Scan for the cell matching the given text and deliver its (x, y) coordinate at center. 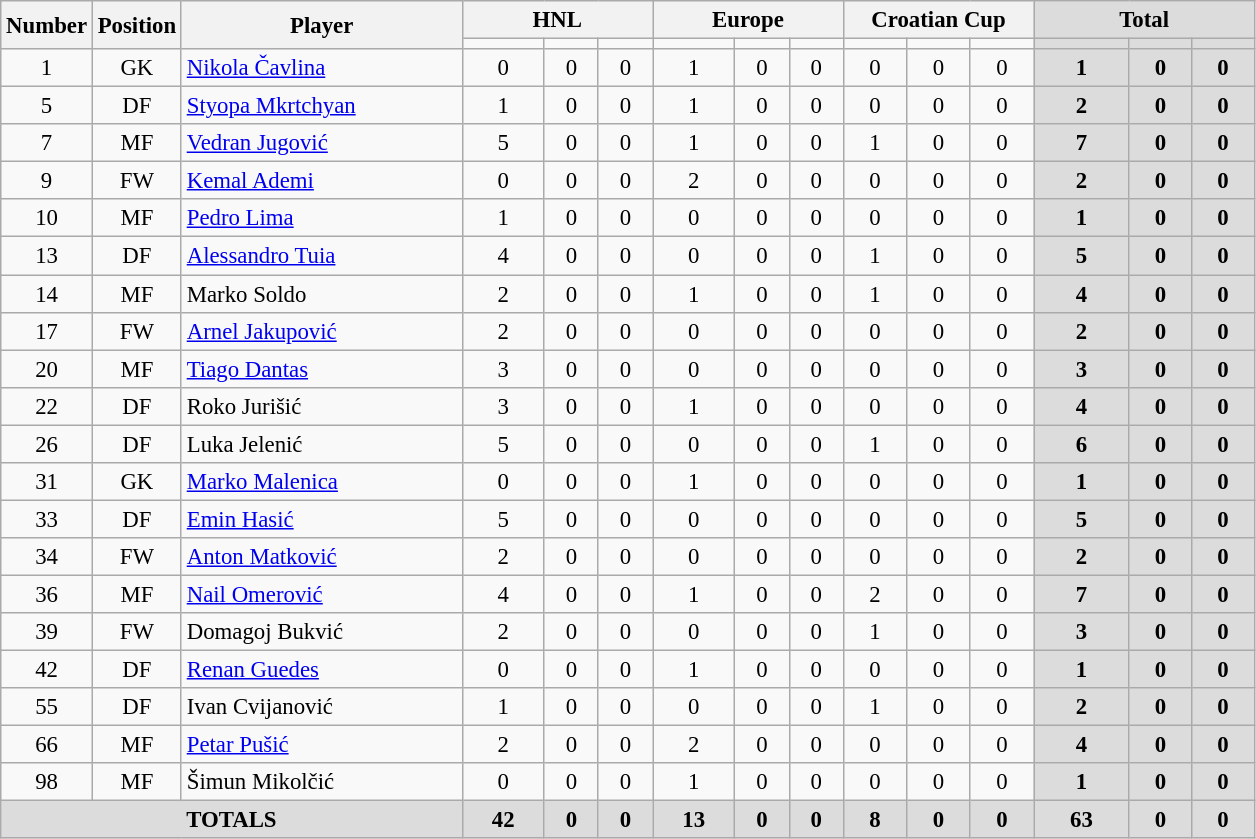
98 (47, 782)
34 (47, 557)
39 (47, 632)
Anton Matković (322, 557)
33 (47, 519)
Luka Jelenić (322, 444)
22 (47, 406)
36 (47, 594)
Petar Pušić (322, 745)
10 (47, 219)
Arnel Jakupović (322, 331)
Kemal Ademi (322, 181)
55 (47, 707)
31 (47, 482)
9 (47, 181)
Tiago Dantas (322, 369)
Ivan Cvijanović (322, 707)
26 (47, 444)
TOTALS (232, 820)
Renan Guedes (322, 670)
Alessandro Tuia (322, 256)
Nail Omerović (322, 594)
Total (1144, 20)
Nikola Čavlina (322, 68)
Roko Jurišić (322, 406)
Šimun Mikolčić (322, 782)
Vedran Jugović (322, 143)
HNL (558, 20)
14 (47, 294)
Marko Malenica (322, 482)
Domagoj Bukvić (322, 632)
Marko Soldo (322, 294)
Player (322, 25)
Styopa Mkrtchyan (322, 106)
20 (47, 369)
17 (47, 331)
66 (47, 745)
63 (1082, 820)
8 (875, 820)
Position (136, 25)
Emin Hasić (322, 519)
6 (1082, 444)
Pedro Lima (322, 219)
Number (47, 25)
Croatian Cup (938, 20)
Europe (748, 20)
